Identify which cell holds the provided text, then report its (X, Y) central coordinate. 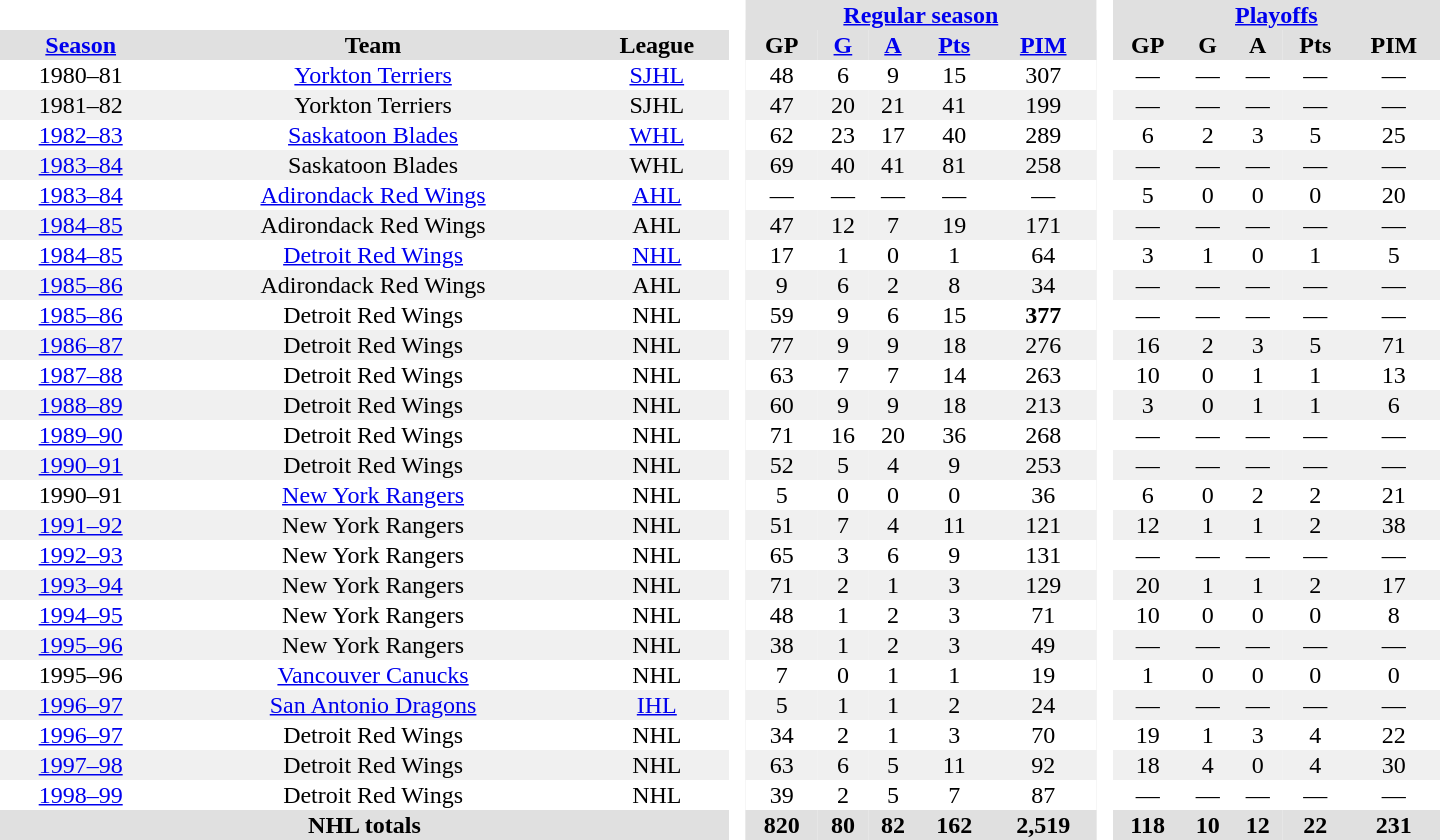
60 (782, 405)
24 (1043, 705)
30 (1394, 765)
118 (1148, 825)
IHL (657, 705)
1993–94 (80, 585)
70 (1043, 735)
1994–95 (80, 615)
Vancouver Canucks (372, 675)
NHL totals (364, 825)
171 (1043, 225)
820 (782, 825)
San Antonio Dragons (372, 705)
League (657, 45)
14 (954, 375)
2,519 (1043, 825)
1982–83 (80, 135)
307 (1043, 75)
92 (1043, 765)
258 (1043, 165)
199 (1043, 105)
1980–81 (80, 75)
1988–89 (80, 405)
Playoffs (1276, 15)
377 (1043, 315)
80 (843, 825)
253 (1043, 465)
64 (1043, 255)
268 (1043, 435)
62 (782, 135)
Regular season (922, 15)
1997–98 (80, 765)
82 (893, 825)
276 (1043, 345)
162 (954, 825)
129 (1043, 585)
231 (1394, 825)
1991–92 (80, 525)
121 (1043, 525)
Team (372, 45)
59 (782, 315)
1989–90 (80, 435)
1986–87 (80, 345)
289 (1043, 135)
51 (782, 525)
81 (954, 165)
49 (1043, 645)
1987–88 (80, 375)
13 (1394, 375)
131 (1043, 555)
87 (1043, 795)
1998–99 (80, 795)
213 (1043, 405)
23 (843, 135)
25 (1394, 135)
65 (782, 555)
39 (782, 795)
69 (782, 165)
77 (782, 345)
52 (782, 465)
263 (1043, 375)
Season (80, 45)
1992–93 (80, 555)
1981–82 (80, 105)
